Scan for the cell matching the given text and deliver its (X, Y) coordinate at center. 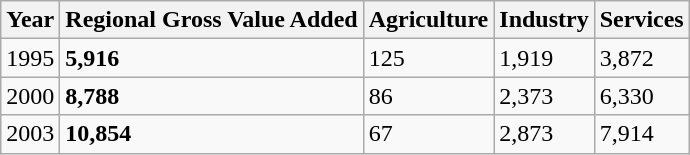
Regional Gross Value Added (212, 20)
Industry (544, 20)
7,914 (642, 134)
10,854 (212, 134)
6,330 (642, 96)
67 (428, 134)
1995 (30, 58)
86 (428, 96)
3,872 (642, 58)
2,873 (544, 134)
2000 (30, 96)
Services (642, 20)
125 (428, 58)
2003 (30, 134)
8,788 (212, 96)
Agriculture (428, 20)
2,373 (544, 96)
1,919 (544, 58)
Year (30, 20)
5,916 (212, 58)
